Return [X, Y] of the center of cell containing provided text 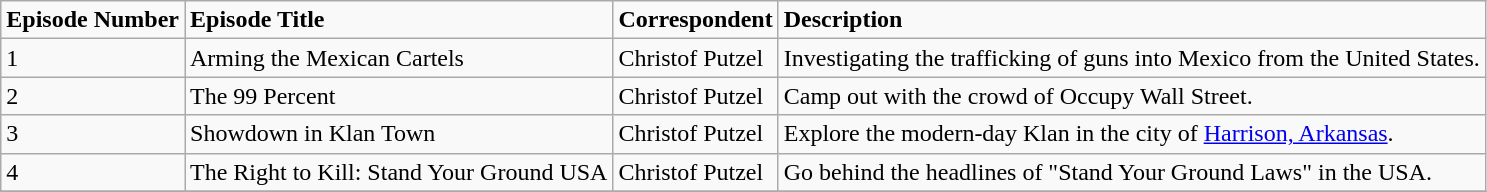
3 [93, 134]
Camp out with the crowd of Occupy Wall Street. [1132, 96]
2 [93, 96]
Correspondent [696, 20]
Explore the modern-day Klan in the city of Harrison, Arkansas. [1132, 134]
The 99 Percent [398, 96]
Episode Number [93, 20]
Investigating the trafficking of guns into Mexico from the United States. [1132, 58]
Description [1132, 20]
Showdown in Klan Town [398, 134]
Episode Title [398, 20]
The Right to Kill: Stand Your Ground USA [398, 172]
Go behind the headlines of "Stand Your Ground Laws" in the USA. [1132, 172]
1 [93, 58]
Arming the Mexican Cartels [398, 58]
4 [93, 172]
